From the cell containing the given text, extract its center point as [x, y] coordinate. 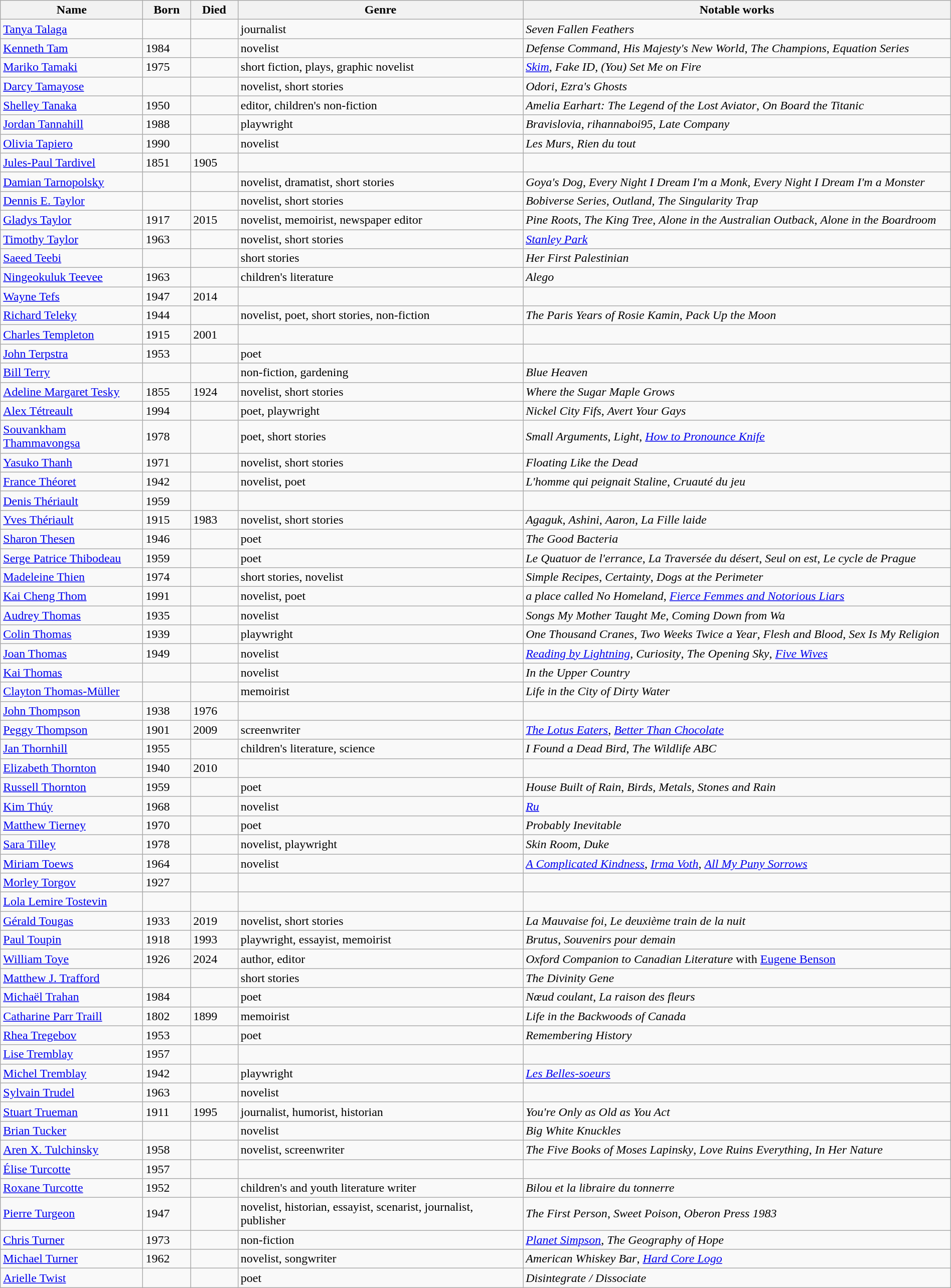
1855 [167, 392]
1994 [167, 411]
1940 [167, 768]
Nickel City Fifs, Avert Your Gays [737, 411]
I Found a Dead Bird, The Wildlife ABC [737, 749]
Sharon Thesen [72, 539]
Alex Tétreault [72, 411]
1851 [167, 163]
Nœud coulant, La raison des fleurs [737, 997]
Madeleine Thien [72, 577]
Stanley Park [737, 239]
Souvankham Thammavongsa [72, 436]
1917 [167, 220]
Alego [737, 277]
Darcy Tamayose [72, 86]
Chris Turner [72, 1240]
1926 [167, 959]
1964 [167, 863]
Stuart Trueman [72, 1111]
1988 [167, 124]
Goya's Dog, Every Night I Dream I'm a Monk, Every Night I Dream I'm a Monster [737, 182]
2009 [215, 730]
Morley Torgov [72, 883]
Aren X. Tulchinsky [72, 1150]
Amelia Earhart: The Legend of the Lost Aviator, On Board the Titanic [737, 105]
Les Belles-soeurs [737, 1073]
Seven Fallen Feathers [737, 29]
playwright, essayist, memoirist [380, 940]
France Théoret [72, 481]
L'homme qui peignait Staline, Cruauté du jeu [737, 481]
Le Quatuor de l'errance, La Traversée du désert, Seul on est, Le cycle de Prague [737, 558]
Her First Palestinian [737, 258]
Defense Command, His Majesty's New World, The Champions, Equation Series [737, 48]
Bilou et la libraire du tonnerre [737, 1188]
1973 [167, 1240]
2015 [215, 220]
House Built of Rain, Birds, Metals, Stones and Rain [737, 787]
1918 [167, 940]
Brutus, Souvenirs pour demain [737, 940]
novelist, historian, essayist, scenarist, journalist, publisher [380, 1214]
Oxford Companion to Canadian Literature with Eugene Benson [737, 959]
Joan Thomas [72, 654]
screenwriter [380, 730]
Skin Room, Duke [737, 844]
American Whiskey Bar, Hard Core Logo [737, 1259]
Peggy Thompson [72, 730]
The First Person, Sweet Poison, Oberon Press 1983 [737, 1214]
You're Only as Old as You Act [737, 1111]
Sylvain Trudel [72, 1092]
1924 [215, 392]
1983 [215, 520]
The Paris Years of Rosie Kamin, Pack Up the Moon [737, 315]
Sara Tilley [72, 844]
John Terpstra [72, 354]
The Good Bacteria [737, 539]
Name [72, 10]
Michaël Trahan [72, 997]
Floating Like the Dead [737, 462]
William Toye [72, 959]
One Thousand Cranes, Two Weeks Twice a Year, Flesh and Blood, Sex Is My Religion [737, 634]
1905 [215, 163]
1952 [167, 1188]
Ru [737, 806]
Paul Toupin [72, 940]
1938 [167, 711]
novelist, memoirist, newspaper editor [380, 220]
Small Arguments, Light, How to Pronounce Knife [737, 436]
Probably Inevitable [737, 825]
1995 [215, 1111]
Yasuko Thanh [72, 462]
1939 [167, 634]
Élise Turcotte [72, 1169]
children's and youth literature writer [380, 1188]
1901 [167, 730]
Pierre Turgeon [72, 1214]
poet, playwright [380, 411]
novelist, songwriter [380, 1259]
1962 [167, 1259]
1993 [215, 940]
Genre [380, 10]
Kim Thúy [72, 806]
1991 [167, 596]
Agaguk, Ashini, Aaron, La Fille laide [737, 520]
Wayne Tefs [72, 296]
Bravislovia, rihannaboi95, Late Company [737, 124]
poet, short stories [380, 436]
Catharine Parr Traill [72, 1016]
Michael Turner [72, 1259]
In the Upper Country [737, 673]
Jan Thornhill [72, 749]
Died [215, 10]
1970 [167, 825]
Clayton Thomas-Müller [72, 692]
1968 [167, 806]
Mariko Tamaki [72, 67]
1976 [215, 711]
Life in the Backwoods of Canada [737, 1016]
Pine Roots, The King Tree, Alone in the Australian Outback, Alone in the Boardroom [737, 220]
Matthew Tierney [72, 825]
Damian Tarnopolsky [72, 182]
Miriam Toews [72, 863]
journalist, humorist, historian [380, 1111]
Brian Tucker [72, 1131]
Where the Sugar Maple Grows [737, 392]
The Lotus Eaters, Better Than Chocolate [737, 730]
1975 [167, 67]
Disintegrate / Dissociate [737, 1278]
Skim, Fake ID, (You) Set Me on Fire [737, 67]
2024 [215, 959]
1944 [167, 315]
editor, children's non-fiction [380, 105]
Lise Tremblay [72, 1054]
Russell Thornton [72, 787]
Elizabeth Thornton [72, 768]
Timothy Taylor [72, 239]
Life in the City of Dirty Water [737, 692]
Kenneth Tam [72, 48]
Blue Heaven [737, 373]
2010 [215, 768]
Lola Lemire Tostevin [72, 902]
Planet Simpson, The Geography of Hope [737, 1240]
novelist, playwright [380, 844]
1955 [167, 749]
1950 [167, 105]
a place called No Homeland, Fierce Femmes and Notorious Liars [737, 596]
Charles Templeton [72, 335]
Gérald Tougas [72, 921]
short fiction, plays, graphic novelist [380, 67]
Denis Thériault [72, 501]
John Thompson [72, 711]
2019 [215, 921]
Kai Thomas [72, 673]
Les Murs, Rien du tout [737, 143]
Olivia Tapiero [72, 143]
Bobiverse Series, Outland, The Singularity Trap [737, 201]
1933 [167, 921]
Jordan Tannahill [72, 124]
Yves Thériault [72, 520]
Notable works [737, 10]
Kai Cheng Thom [72, 596]
children's literature, science [380, 749]
1911 [167, 1111]
Matthew J. Trafford [72, 978]
Songs My Mother Taught Me, Coming Down from Wa [737, 615]
children's literature [380, 277]
1927 [167, 883]
short stories, novelist [380, 577]
The Divinity Gene [737, 978]
Rhea Tregebov [72, 1035]
1935 [167, 615]
Tanya Talaga [72, 29]
Big White Knuckles [737, 1131]
Jules-Paul Tardivel [72, 163]
Born [167, 10]
1974 [167, 577]
Saeed Teebi [72, 258]
1802 [167, 1016]
Roxane Turcotte [72, 1188]
2001 [215, 335]
Ningeokuluk Teevee [72, 277]
novelist, screenwriter [380, 1150]
Michel Tremblay [72, 1073]
Odori, Ezra's Ghosts [737, 86]
non-fiction [380, 1240]
Simple Recipes, Certainty, Dogs at the Perimeter [737, 577]
1946 [167, 539]
novelist, poet, short stories, non-fiction [380, 315]
The Five Books of Moses Lapinsky, Love Ruins Everything, In Her Nature [737, 1150]
Richard Teleky [72, 315]
non-fiction, gardening [380, 373]
novelist, dramatist, short stories [380, 182]
Arielle Twist [72, 1278]
Reading by Lightning, Curiosity, The Opening Sky, Five Wives [737, 654]
1971 [167, 462]
Shelley Tanaka [72, 105]
1958 [167, 1150]
Bill Terry [72, 373]
Serge Patrice Thibodeau [72, 558]
La Mauvaise foi, Le deuxième train de la nuit [737, 921]
2014 [215, 296]
author, editor [380, 959]
Audrey Thomas [72, 615]
A Complicated Kindness, Irma Voth, All My Puny Sorrows [737, 863]
Remembering History [737, 1035]
Dennis E. Taylor [72, 201]
1899 [215, 1016]
Colin Thomas [72, 634]
Gladys Taylor [72, 220]
Adeline Margaret Tesky [72, 392]
1949 [167, 654]
journalist [380, 29]
1990 [167, 143]
